Pinpoint the cell where the given text exists, returning its (X, Y) midpoint coordinate. 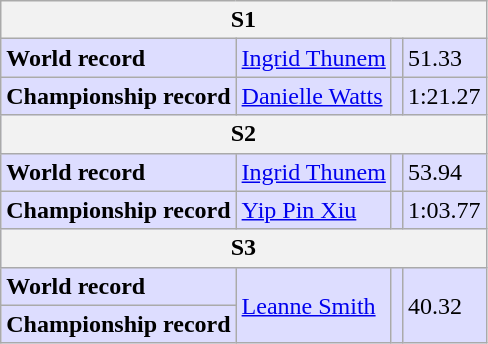
1:03.77 (444, 210)
S2 (244, 134)
Yip Pin Xiu (314, 210)
S3 (244, 248)
51.33 (444, 58)
Leanne Smith (314, 305)
53.94 (444, 172)
S1 (244, 20)
Danielle Watts (314, 96)
1:21.27 (444, 96)
40.32 (444, 305)
